Provide the [x, y] coordinate of the cell's center where the given text is located.  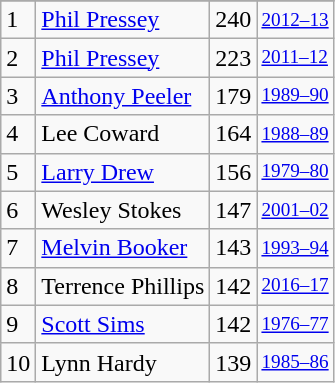
2011–12 [295, 58]
4 [18, 134]
179 [234, 96]
8 [18, 286]
7 [18, 248]
156 [234, 172]
Lee Coward [123, 134]
240 [234, 20]
2016–17 [295, 286]
5 [18, 172]
Anthony Peeler [123, 96]
Larry Drew [123, 172]
3 [18, 96]
2001–02 [295, 210]
Scott Sims [123, 324]
2 [18, 58]
1988–89 [295, 134]
2012–13 [295, 20]
139 [234, 362]
164 [234, 134]
1976–77 [295, 324]
6 [18, 210]
Lynn Hardy [123, 362]
1985–86 [295, 362]
1989–90 [295, 96]
10 [18, 362]
1993–94 [295, 248]
1979–80 [295, 172]
Wesley Stokes [123, 210]
Melvin Booker [123, 248]
Terrence Phillips [123, 286]
147 [234, 210]
223 [234, 58]
143 [234, 248]
1 [18, 20]
9 [18, 324]
